Return [x, y] of the center of cell containing provided text 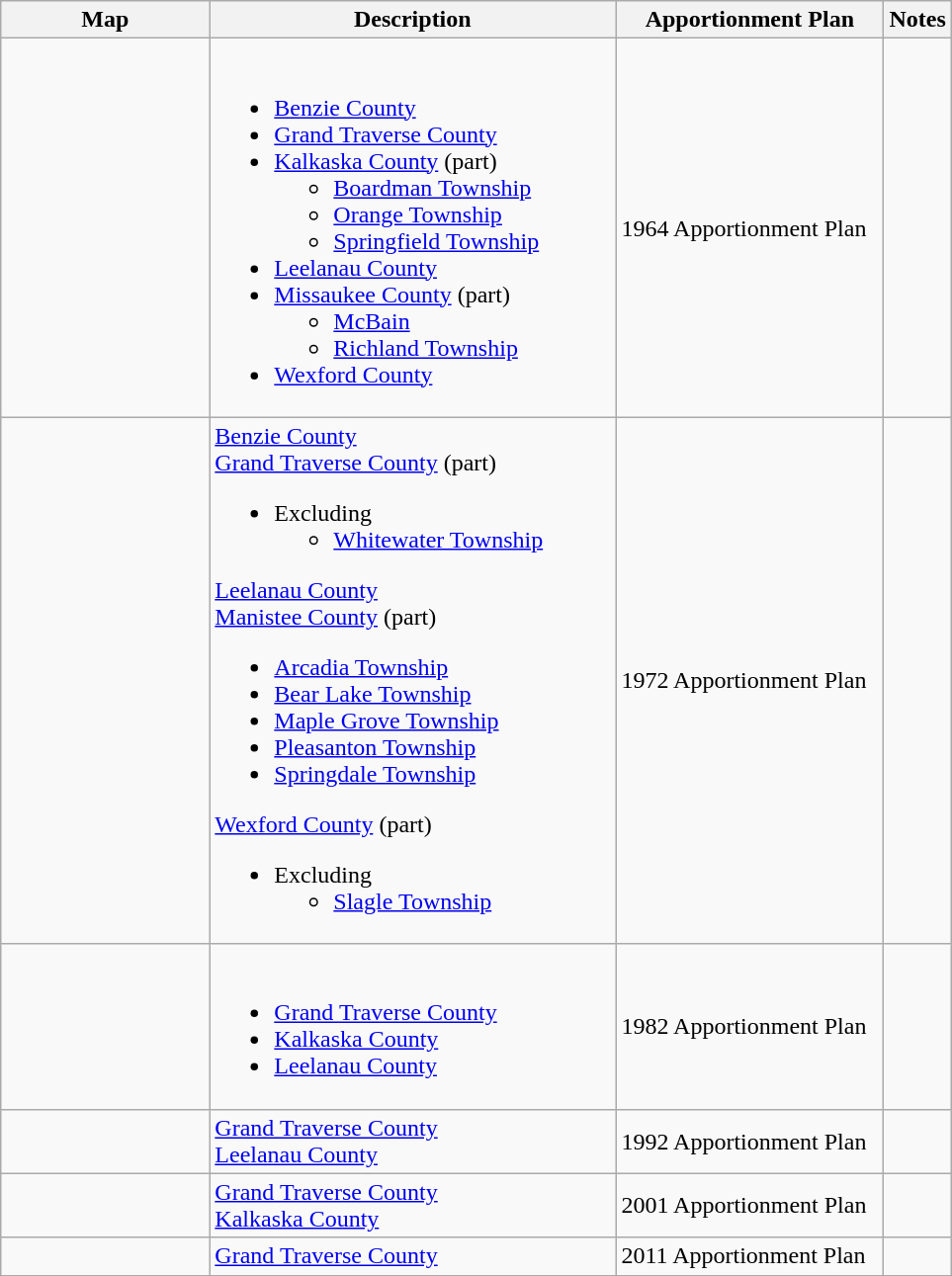
Notes [917, 20]
Grand Traverse County [413, 1256]
Grand Traverse CountyKalkaska CountyLeelanau County [413, 1026]
Apportionment Plan [749, 20]
Grand Traverse CountyKalkaska County [413, 1206]
1982 Apportionment Plan [749, 1026]
1972 Apportionment Plan [749, 680]
2011 Apportionment Plan [749, 1256]
1992 Apportionment Plan [749, 1141]
1964 Apportionment Plan [749, 227]
Map [105, 20]
Description [413, 20]
2001 Apportionment Plan [749, 1206]
Grand Traverse CountyLeelanau County [413, 1141]
